Pinpoint the cell where the given text exists, returning its (x, y) midpoint coordinate. 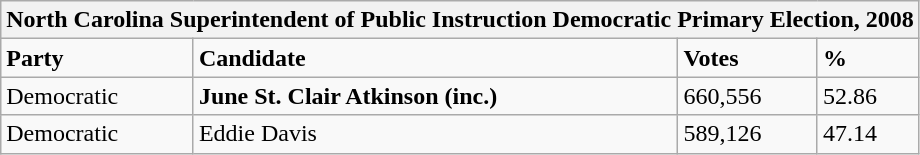
Candidate (435, 58)
North Carolina Superintendent of Public Instruction Democratic Primary Election, 2008 (460, 20)
% (868, 58)
Eddie Davis (435, 134)
47.14 (868, 134)
589,126 (748, 134)
Votes (748, 58)
52.86 (868, 96)
660,556 (748, 96)
June St. Clair Atkinson (inc.) (435, 96)
Party (98, 58)
